Determine the (x, y) coordinate at the center of the cell enclosing the given text.  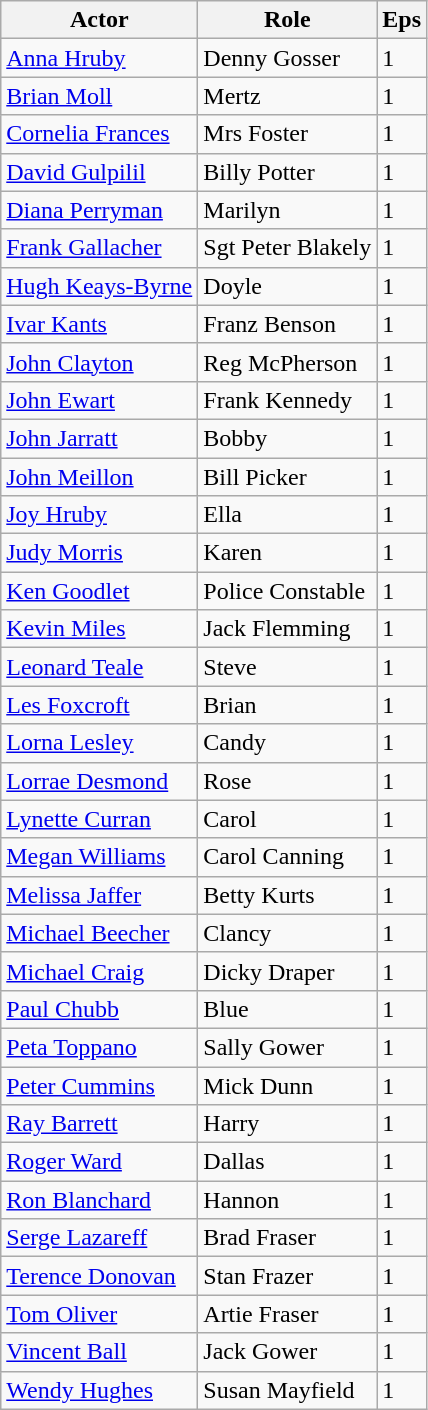
Doyle (288, 286)
Leonard Teale (100, 667)
Mick Dunn (288, 1085)
Hannon (288, 1200)
David Gulpilil (100, 172)
Hugh Keays-Byrne (100, 286)
Ron Blanchard (100, 1200)
Artie Fraser (288, 1314)
Mrs Foster (288, 134)
Ken Goodlet (100, 591)
Brian (288, 705)
Rose (288, 781)
Ella (288, 515)
Candy (288, 743)
Tom Oliver (100, 1314)
Terence Donovan (100, 1276)
Michael Craig (100, 971)
Wendy Hughes (100, 1390)
Brian Moll (100, 96)
Kevin Miles (100, 629)
John Meillon (100, 477)
Sgt Peter Blakely (288, 248)
Megan Williams (100, 857)
Les Foxcroft (100, 705)
Lorrae Desmond (100, 781)
Peter Cummins (100, 1085)
Cornelia Frances (100, 134)
Actor (100, 20)
Harry (288, 1124)
Carol Canning (288, 857)
Reg McPherson (288, 362)
Frank Kennedy (288, 400)
Jack Flemming (288, 629)
Betty Kurts (288, 895)
Ray Barrett (100, 1124)
John Clayton (100, 362)
Marilyn (288, 210)
Sally Gower (288, 1047)
Brad Fraser (288, 1238)
Dicky Draper (288, 971)
Melissa Jaffer (100, 895)
Vincent Ball (100, 1352)
Susan Mayfield (288, 1390)
Stan Frazer (288, 1276)
Mertz (288, 96)
Steve (288, 667)
Michael Beecher (100, 933)
Jack Gower (288, 1352)
Roger Ward (100, 1162)
Ivar Kants (100, 324)
Paul Chubb (100, 1009)
Police Constable (288, 591)
Serge Lazareff (100, 1238)
Lorna Lesley (100, 743)
Dallas (288, 1162)
Billy Potter (288, 172)
Judy Morris (100, 553)
Joy Hruby (100, 515)
John Ewart (100, 400)
Bill Picker (288, 477)
Anna Hruby (100, 58)
Eps (402, 20)
Carol (288, 819)
Clancy (288, 933)
Franz Benson (288, 324)
Bobby (288, 438)
Peta Toppano (100, 1047)
Karen (288, 553)
Lynette Curran (100, 819)
Frank Gallacher (100, 248)
Blue (288, 1009)
Role (288, 20)
John Jarratt (100, 438)
Diana Perryman (100, 210)
Denny Gosser (288, 58)
